Detect which cell encompasses the target text, then output its [X, Y] center coordinate. 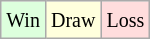
Win [24, 20]
Draw [72, 20]
Loss [126, 20]
